Provide the (x, y) coordinate of the cell's center where the given text is located.  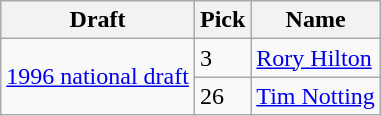
Tim Notting (316, 96)
Draft (98, 20)
3 (222, 58)
Rory Hilton (316, 58)
Pick (222, 20)
Name (316, 20)
1996 national draft (98, 77)
26 (222, 96)
